Output the (x, y) coordinate of the center of the cell containing the given text.  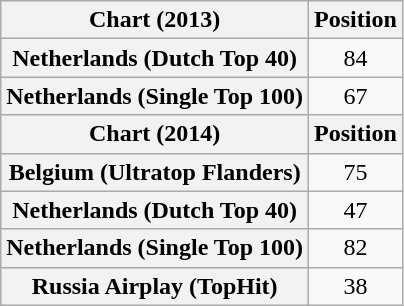
84 (356, 58)
82 (356, 248)
75 (356, 172)
Chart (2013) (155, 20)
67 (356, 96)
47 (356, 210)
38 (356, 286)
Belgium (Ultratop Flanders) (155, 172)
Russia Airplay (TopHit) (155, 286)
Chart (2014) (155, 134)
